Provide the [X, Y] coordinate of the cell's center where the given text is located.  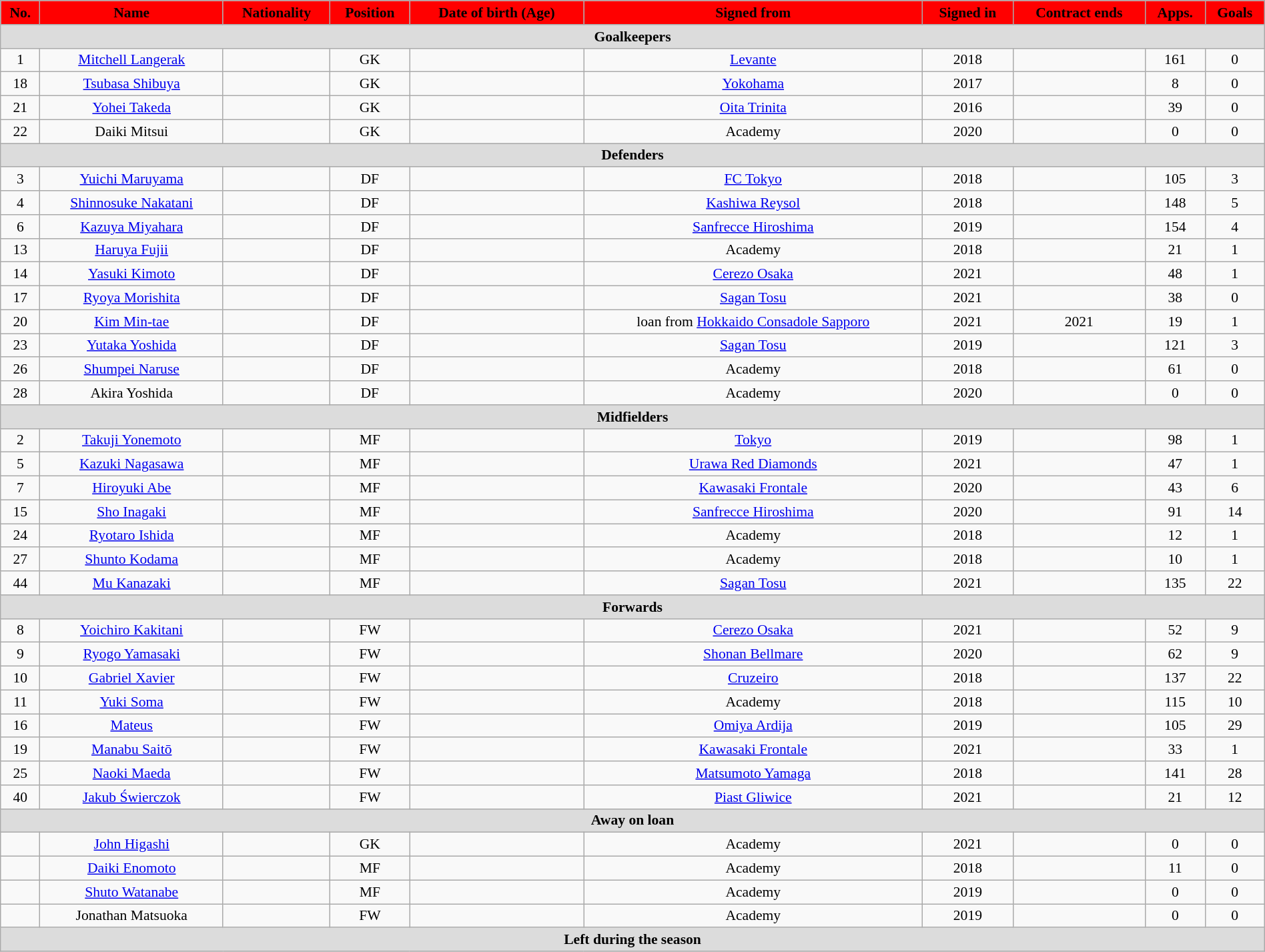
154 [1175, 227]
33 [1175, 750]
62 [1175, 654]
Urawa Red Diamonds [753, 464]
Yuki Soma [131, 702]
91 [1175, 512]
27 [20, 560]
29 [1234, 726]
39 [1175, 108]
loan from Hokkaido Consadole Sapporo [753, 322]
FC Tokyo [753, 179]
Takuji Yonemoto [131, 440]
Signed from [753, 13]
Jonathan Matsuoka [131, 916]
25 [20, 773]
Sho Inagaki [131, 512]
135 [1175, 583]
Oita Trinita [753, 108]
Yuichi Maruyama [131, 179]
47 [1175, 464]
2 [20, 440]
38 [1175, 298]
Yoichiro Kakitani [131, 630]
Shonan Bellmare [753, 654]
Name [131, 13]
Mu Kanazaki [131, 583]
40 [20, 797]
Levante [753, 60]
Yutaka Yoshida [131, 346]
141 [1175, 773]
Apps. [1175, 13]
Daiki Enomoto [131, 869]
No. [20, 13]
61 [1175, 370]
98 [1175, 440]
20 [20, 322]
Kazuya Miyahara [131, 227]
Tokyo [753, 440]
16 [20, 726]
Jakub Świerczok [131, 797]
7 [20, 488]
2017 [968, 84]
23 [20, 346]
Kashiwa Reysol [753, 203]
Signed in [968, 13]
Hiroyuki Abe [131, 488]
Ryogo Yamasaki [131, 654]
18 [20, 84]
Naoki Maeda [131, 773]
13 [20, 250]
26 [20, 370]
43 [1175, 488]
Yokohama [753, 84]
Kim Min-tae [131, 322]
Defenders [632, 155]
17 [20, 298]
121 [1175, 346]
Away on loan [632, 821]
115 [1175, 702]
Gabriel Xavier [131, 678]
Date of birth (Age) [496, 13]
Shumpei Naruse [131, 370]
Goals [1234, 13]
Shuto Watanabe [131, 892]
Goalkeepers [632, 37]
Piast Gliwice [753, 797]
Position [370, 13]
Matsumoto Yamaga [753, 773]
Mitchell Langerak [131, 60]
Mateus [131, 726]
Akira Yoshida [131, 393]
Left during the season [632, 940]
Shinnosuke Nakatani [131, 203]
Midfielders [632, 417]
Ryotaro Ishida [131, 536]
Yasuki Kimoto [131, 274]
15 [20, 512]
Kazuki Nagasawa [131, 464]
Manabu Saitō [131, 750]
24 [20, 536]
137 [1175, 678]
John Higashi [131, 845]
161 [1175, 60]
52 [1175, 630]
Haruya Fujii [131, 250]
44 [20, 583]
Nationality [276, 13]
Ryoya Morishita [131, 298]
Cruzeiro [753, 678]
2016 [968, 108]
Daiki Mitsui [131, 131]
Tsubasa Shibuya [131, 84]
Shunto Kodama [131, 560]
148 [1175, 203]
Yohei Takeda [131, 108]
48 [1175, 274]
Omiya Ardija [753, 726]
Contract ends [1079, 13]
Forwards [632, 607]
